Find where the given text appears and provide that cell's center as [X, Y] coordinate. 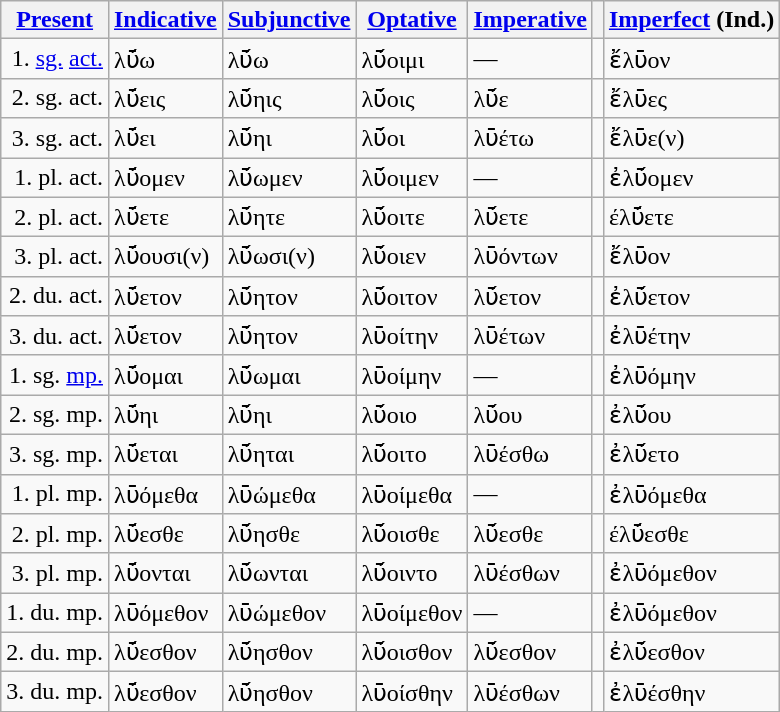
λῡ́ηις [289, 98]
1. pl. mp. [55, 494]
λῡ́εις [165, 98]
λῡοίμεθα [412, 494]
3. sg. act. [55, 138]
λῡ́οιτε [412, 217]
1. sg. mp. [55, 375]
λῡοίμην [412, 375]
λῡέτω [530, 138]
ἐλῡ́ου [691, 415]
λῡόμεθον [165, 613]
λῡ́ομεν [165, 178]
λῡ́ηται [289, 454]
λῡ́οιτον [412, 296]
Optative [412, 20]
λῡ́ου [530, 415]
1. pl. act. [55, 178]
λῡ́ωσι(ν) [289, 257]
έλῡ́ετε [691, 217]
λῡ́ουσι(ν) [165, 257]
ἐλῡόμεθα [691, 494]
λῡ́οιμι [412, 59]
1. sg. act. [55, 59]
3. pl. mp. [55, 573]
Subjunctive [289, 20]
λῡ́ησθε [289, 534]
2. sg. act. [55, 98]
λῡ́ομαι [165, 375]
ἔλῡες [691, 98]
ἐλῡέσθην [691, 692]
2. pl. act. [55, 217]
λῡόντων [530, 257]
λῡ́οις [412, 98]
ἐλῡ́ετο [691, 454]
λῡέτων [530, 336]
ἐλῡ́ετον [691, 296]
ἐλῡόμην [691, 375]
2. pl. mp. [55, 534]
Imperative [530, 20]
Indicative [165, 20]
λῡέσθω [530, 454]
λῡ́οιεν [412, 257]
λῡ́οιτο [412, 454]
λῡ́εται [165, 454]
λῡ́ει [165, 138]
3. sg. mp. [55, 454]
λῡ́οιντο [412, 573]
λῡοίσθην [412, 692]
λῡώμεθον [289, 613]
3. du. act. [55, 336]
λῡ́οιμεν [412, 178]
3. pl. act. [55, 257]
ἐλῡ́εσθον [691, 652]
λῡ́ε [530, 98]
2. du. act. [55, 296]
λῡώμεθα [289, 494]
Imperfect (Ind.) [691, 20]
λῡ́ωμεν [289, 178]
ἔλῡε(ν) [691, 138]
έλῡ́εσθε [691, 534]
λῡοίτην [412, 336]
2. sg. mp. [55, 415]
λῡ́ωμαι [289, 375]
λῡ́ονται [165, 573]
λῡ́ητε [289, 217]
Present [55, 20]
λῡ́οισθον [412, 652]
2. du. mp. [55, 652]
λῡ́οι [412, 138]
ἐλῡ́ομεν [691, 178]
1. du. mp. [55, 613]
ἐλῡέτην [691, 336]
3. du. mp. [55, 692]
λῡοίμεθον [412, 613]
λῡόμεθα [165, 494]
λῡ́οισθε [412, 534]
λῡ́οιο [412, 415]
λῡ́ωνται [289, 573]
